Provide the (X, Y) coordinate of the cell's center where the given text is located.  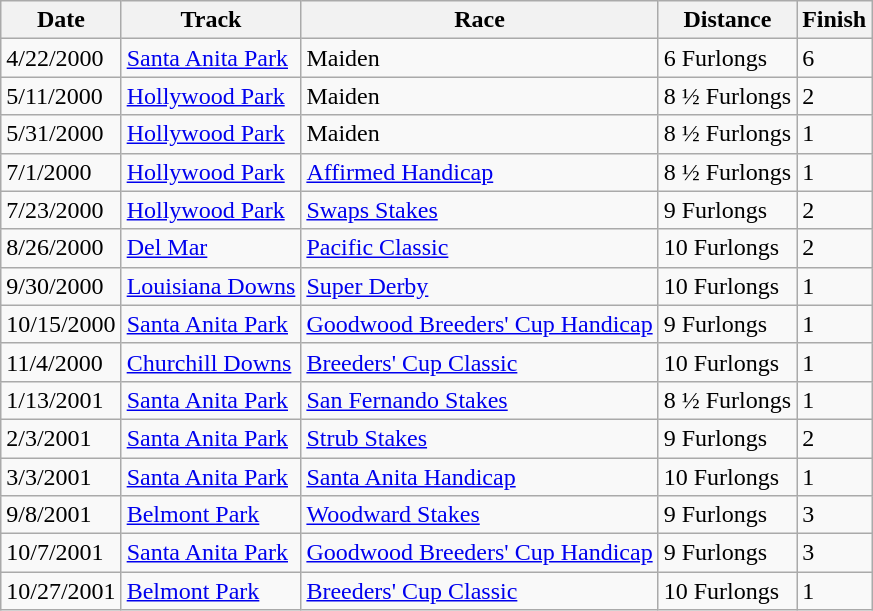
Track (211, 20)
San Fernando Stakes (480, 400)
Woodward Stakes (480, 515)
Strub Stakes (480, 438)
11/4/2000 (61, 362)
Date (61, 20)
10/27/2001 (61, 591)
2/3/2001 (61, 438)
Distance (727, 20)
Affirmed Handicap (480, 172)
Pacific Classic (480, 248)
9/30/2000 (61, 286)
Swaps Stakes (480, 210)
5/31/2000 (61, 134)
4/22/2000 (61, 58)
7/1/2000 (61, 172)
Finish (834, 20)
5/11/2000 (61, 96)
6 Furlongs (727, 58)
7/23/2000 (61, 210)
Super Derby (480, 286)
10/15/2000 (61, 324)
10/7/2001 (61, 553)
6 (834, 58)
9/8/2001 (61, 515)
1/13/2001 (61, 400)
Louisiana Downs (211, 286)
Del Mar (211, 248)
8/26/2000 (61, 248)
Race (480, 20)
Santa Anita Handicap (480, 477)
3/3/2001 (61, 477)
Churchill Downs (211, 362)
